Locate the cell with the specified text and output its (x, y) center coordinate. 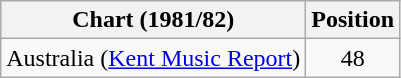
48 (353, 58)
Position (353, 20)
Chart (1981/82) (154, 20)
Australia (Kent Music Report) (154, 58)
